Output the (X, Y) coordinate of the center of the cell containing the given text.  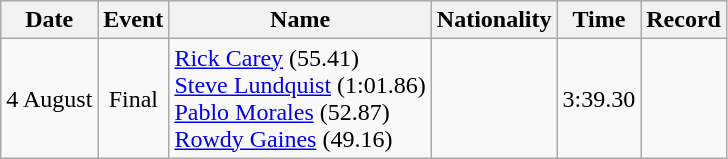
Event (134, 20)
Rick Carey (55.41)Steve Lundquist (1:01.86)Pablo Morales (52.87)Rowdy Gaines (49.16) (300, 98)
3:39.30 (599, 98)
Record (684, 20)
Final (134, 98)
Time (599, 20)
4 August (50, 98)
Name (300, 20)
Date (50, 20)
Nationality (494, 20)
